Return (X, Y) of the center of cell containing provided text 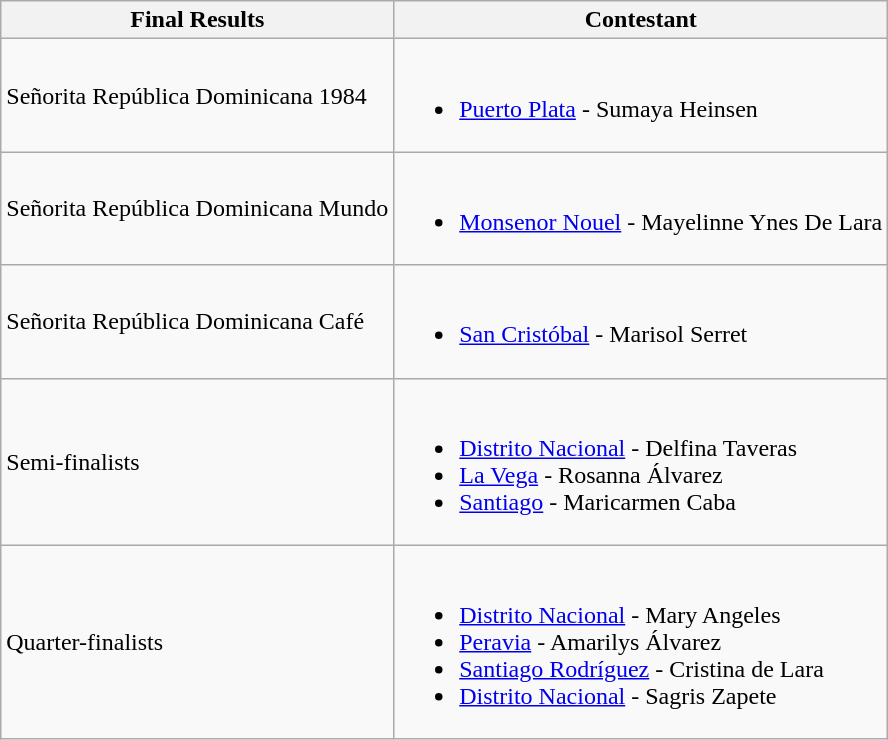
Puerto Plata - Sumaya Heinsen (641, 96)
Señorita República Dominicana Café (198, 322)
Contestant (641, 20)
Final Results (198, 20)
Señorita República Dominicana Mundo (198, 208)
Señorita República Dominicana 1984 (198, 96)
Semi-finalists (198, 462)
Distrito Nacional - Mary AngelesPeravia - Amarilys ÁlvarezSantiago Rodríguez - Cristina de LaraDistrito Nacional - Sagris Zapete (641, 642)
Monsenor Nouel - Mayelinne Ynes De Lara (641, 208)
San Cristóbal - Marisol Serret (641, 322)
Distrito Nacional - Delfina TaverasLa Vega - Rosanna ÁlvarezSantiago - Maricarmen Caba (641, 462)
Quarter-finalists (198, 642)
